Detect which cell encompasses the target text, then output its (x, y) center coordinate. 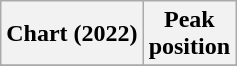
Peakposition (189, 34)
Chart (2022) (72, 34)
